Find where the given text appears and provide that cell's center as [X, Y] coordinate. 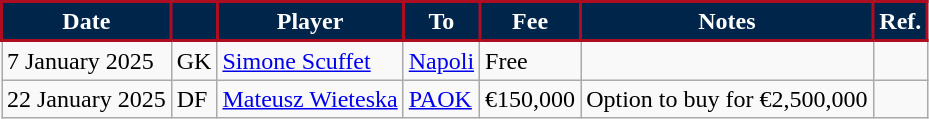
Free [530, 60]
Mateusz Wieteska [310, 99]
Option to buy for €2,500,000 [727, 99]
Ref. [900, 22]
Simone Scuffet [310, 60]
7 January 2025 [87, 60]
PAOK [441, 99]
Napoli [441, 60]
GK [194, 60]
€150,000 [530, 99]
To [441, 22]
22 January 2025 [87, 99]
Notes [727, 22]
Fee [530, 22]
Date [87, 22]
Player [310, 22]
DF [194, 99]
